Extract the (x, y) coordinate from the center of the cell holding the provided text.  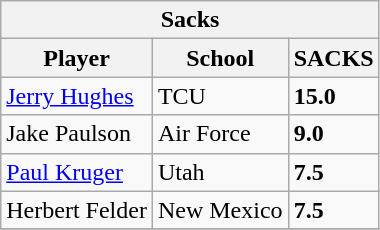
TCU (220, 96)
Air Force (220, 134)
9.0 (334, 134)
Jerry Hughes (77, 96)
SACKS (334, 58)
Paul Kruger (77, 172)
New Mexico (220, 210)
Sacks (190, 20)
Utah (220, 172)
15.0 (334, 96)
School (220, 58)
Player (77, 58)
Jake Paulson (77, 134)
Herbert Felder (77, 210)
